For the text-containing cell, return its midpoint in (X, Y) coordinate format. 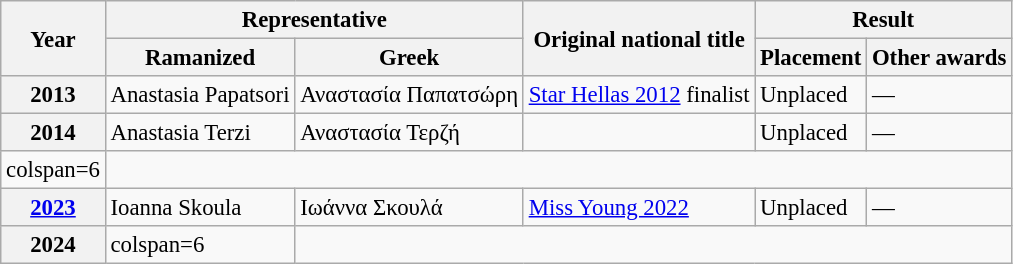
2014 (53, 133)
Star Hellas 2012 finalist (638, 95)
Year (53, 38)
Ιωάννα Σκουλά (410, 208)
Greek (410, 58)
Placement (811, 58)
Original national title (638, 38)
2023 (53, 208)
Αναστασία Τερζή (410, 133)
Miss Young 2022 (638, 208)
Anastasia Papatsori (200, 95)
Result (884, 20)
Ioanna Skoula (200, 208)
Other awards (940, 58)
2013 (53, 95)
Ramanized (200, 58)
Αναστασία Παπατσώρη (410, 95)
Representative (314, 20)
2024 (53, 245)
Anastasia Terzi (200, 133)
